Find where the given text appears and provide that cell's center as [x, y] coordinate. 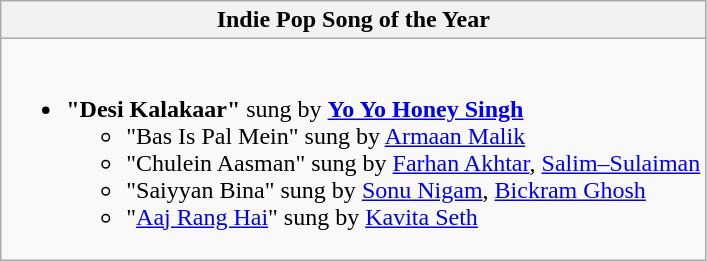
Indie Pop Song of the Year [354, 20]
